Output the [x, y] coordinate of the center of the cell containing the given text.  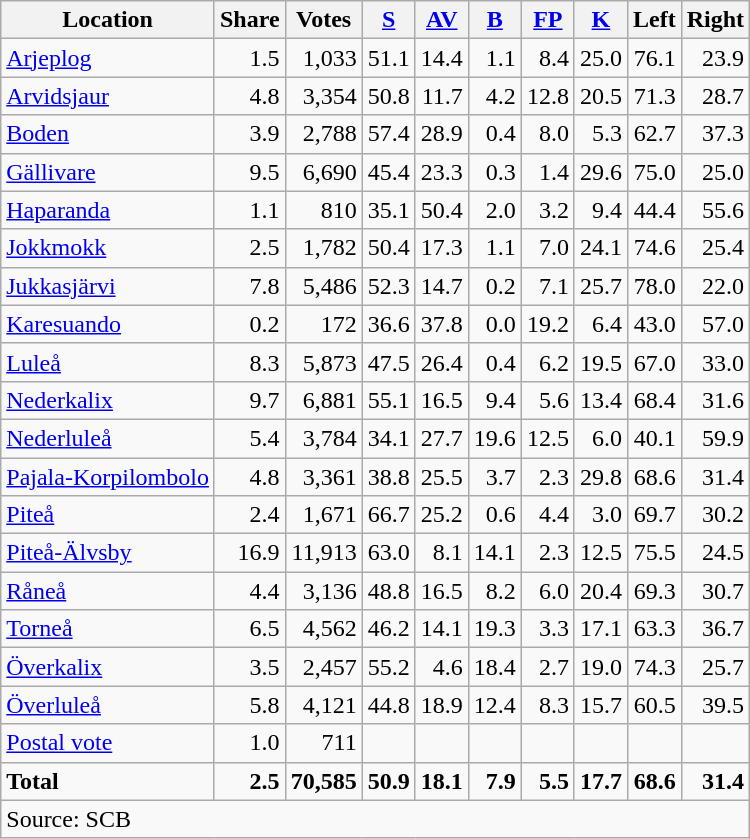
FP [548, 20]
3,361 [324, 477]
Haparanda [108, 210]
20.4 [600, 591]
23.3 [442, 172]
11,913 [324, 553]
51.1 [388, 58]
20.5 [600, 96]
0.3 [494, 172]
7.1 [548, 286]
37.3 [715, 134]
33.0 [715, 362]
11.7 [442, 96]
43.0 [654, 324]
0.0 [494, 324]
Votes [324, 20]
5.8 [250, 705]
18.4 [494, 667]
57.4 [388, 134]
8.1 [442, 553]
3.0 [600, 515]
6,881 [324, 400]
75.5 [654, 553]
Pajala-Korpilombolo [108, 477]
5.3 [600, 134]
28.7 [715, 96]
6.4 [600, 324]
Råneå [108, 591]
Piteå [108, 515]
6.5 [250, 629]
B [494, 20]
52.3 [388, 286]
3.2 [548, 210]
9.7 [250, 400]
60.5 [654, 705]
15.7 [600, 705]
50.8 [388, 96]
16.9 [250, 553]
27.7 [442, 438]
25.2 [442, 515]
810 [324, 210]
4.6 [442, 667]
4.2 [494, 96]
28.9 [442, 134]
2.4 [250, 515]
31.6 [715, 400]
63.0 [388, 553]
1.5 [250, 58]
1,671 [324, 515]
Boden [108, 134]
3,784 [324, 438]
25.4 [715, 248]
67.0 [654, 362]
19.6 [494, 438]
19.0 [600, 667]
50.9 [388, 781]
5.5 [548, 781]
74.3 [654, 667]
Share [250, 20]
29.6 [600, 172]
1,782 [324, 248]
13.4 [600, 400]
4,121 [324, 705]
59.9 [715, 438]
5,873 [324, 362]
7.0 [548, 248]
40.1 [654, 438]
57.0 [715, 324]
55.1 [388, 400]
38.8 [388, 477]
2,788 [324, 134]
68.4 [654, 400]
19.2 [548, 324]
18.1 [442, 781]
Source: SCB [376, 819]
172 [324, 324]
S [388, 20]
34.1 [388, 438]
70,585 [324, 781]
24.5 [715, 553]
3.9 [250, 134]
Total [108, 781]
Överluleå [108, 705]
Gällivare [108, 172]
Piteå-Älvsby [108, 553]
Överkalix [108, 667]
6.2 [548, 362]
44.4 [654, 210]
2,457 [324, 667]
55.6 [715, 210]
29.8 [600, 477]
5.6 [548, 400]
14.4 [442, 58]
24.1 [600, 248]
44.8 [388, 705]
63.3 [654, 629]
1,033 [324, 58]
62.7 [654, 134]
69.7 [654, 515]
1.0 [250, 743]
2.0 [494, 210]
Jokkmokk [108, 248]
66.7 [388, 515]
3.5 [250, 667]
14.7 [442, 286]
9.5 [250, 172]
Arvidsjaur [108, 96]
46.2 [388, 629]
69.3 [654, 591]
78.0 [654, 286]
71.3 [654, 96]
17.7 [600, 781]
55.2 [388, 667]
8.0 [548, 134]
0.6 [494, 515]
3.3 [548, 629]
5.4 [250, 438]
19.5 [600, 362]
36.6 [388, 324]
Location [108, 20]
19.3 [494, 629]
37.8 [442, 324]
Jukkasjärvi [108, 286]
74.6 [654, 248]
25.5 [442, 477]
12.4 [494, 705]
17.3 [442, 248]
30.7 [715, 591]
18.9 [442, 705]
711 [324, 743]
8.4 [548, 58]
1.4 [548, 172]
8.2 [494, 591]
47.5 [388, 362]
12.8 [548, 96]
26.4 [442, 362]
36.7 [715, 629]
Torneå [108, 629]
7.9 [494, 781]
30.2 [715, 515]
Luleå [108, 362]
Nederluleå [108, 438]
Left [654, 20]
4,562 [324, 629]
45.4 [388, 172]
75.0 [654, 172]
Right [715, 20]
6,690 [324, 172]
35.1 [388, 210]
23.9 [715, 58]
76.1 [654, 58]
Nederkalix [108, 400]
7.8 [250, 286]
39.5 [715, 705]
5,486 [324, 286]
22.0 [715, 286]
AV [442, 20]
3,354 [324, 96]
Karesuando [108, 324]
Arjeplog [108, 58]
3.7 [494, 477]
3,136 [324, 591]
K [600, 20]
Postal vote [108, 743]
2.7 [548, 667]
17.1 [600, 629]
48.8 [388, 591]
